Locate the cell with the specified text and output its [x, y] center coordinate. 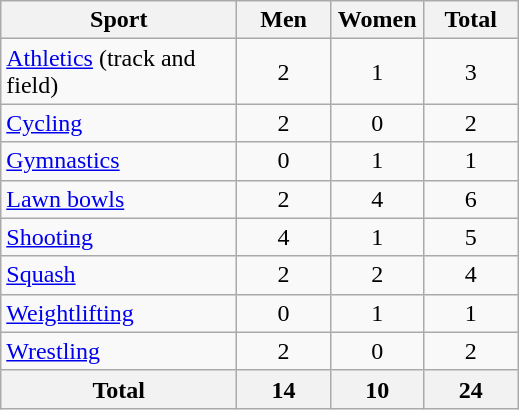
Athletics (track and field) [119, 72]
Squash [119, 275]
10 [377, 389]
Cycling [119, 123]
6 [471, 199]
Gymnastics [119, 161]
Weightlifting [119, 313]
Men [284, 20]
5 [471, 237]
24 [471, 389]
3 [471, 72]
14 [284, 389]
Shooting [119, 237]
Women [377, 20]
Wrestling [119, 351]
Sport [119, 20]
Lawn bowls [119, 199]
